Pinpoint the cell where the given text exists, returning its [x, y] midpoint coordinate. 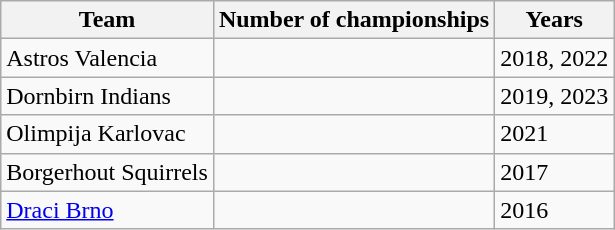
2016 [554, 210]
2019, 2023 [554, 96]
Dornbirn Indians [108, 96]
Borgerhout Squirrels [108, 172]
Astros Valencia [108, 58]
2021 [554, 134]
Draci Brno [108, 210]
2018, 2022 [554, 58]
2017 [554, 172]
Olimpija Karlovac [108, 134]
Team [108, 20]
Years [554, 20]
Number of championships [354, 20]
